Detect which cell encompasses the target text, then output its (X, Y) center coordinate. 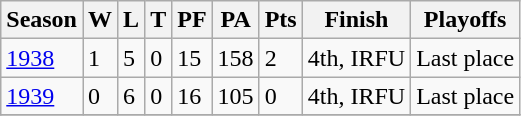
PA (236, 20)
W (100, 20)
L (132, 20)
158 (236, 58)
Finish (356, 20)
1 (100, 58)
1939 (42, 96)
5 (132, 58)
Pts (280, 20)
Playoffs (466, 20)
2 (280, 58)
Season (42, 20)
PF (192, 20)
6 (132, 96)
1938 (42, 58)
16 (192, 96)
15 (192, 58)
105 (236, 96)
T (158, 20)
